Search for the cell housing the specified text and yield its [x, y] center coordinate. 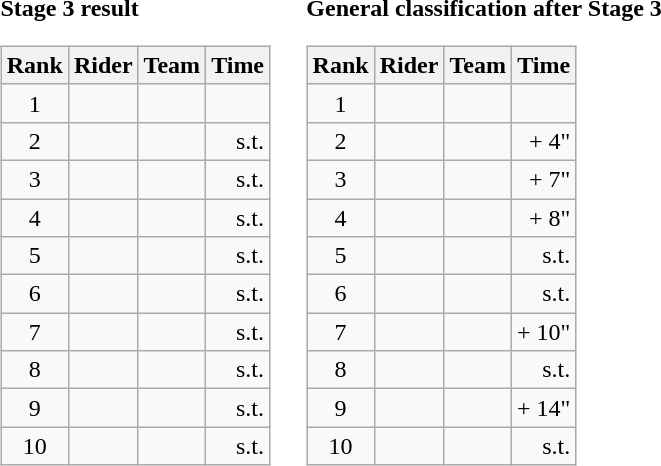
+ 8" [543, 217]
+ 10" [543, 332]
+ 7" [543, 179]
+ 4" [543, 141]
+ 14" [543, 408]
